Find where the given text appears and provide that cell's center as [x, y] coordinate. 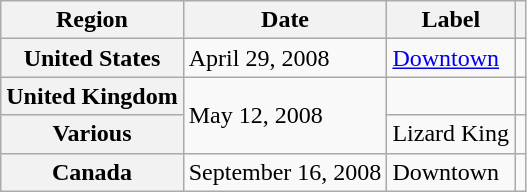
Canada [92, 172]
April 29, 2008 [285, 58]
September 16, 2008 [285, 172]
United States [92, 58]
Label [451, 20]
United Kingdom [92, 96]
Region [92, 20]
Lizard King [451, 134]
Various [92, 134]
Date [285, 20]
May 12, 2008 [285, 115]
